Return the (X, Y) coordinate for the center point of the cell that contains the specified text.  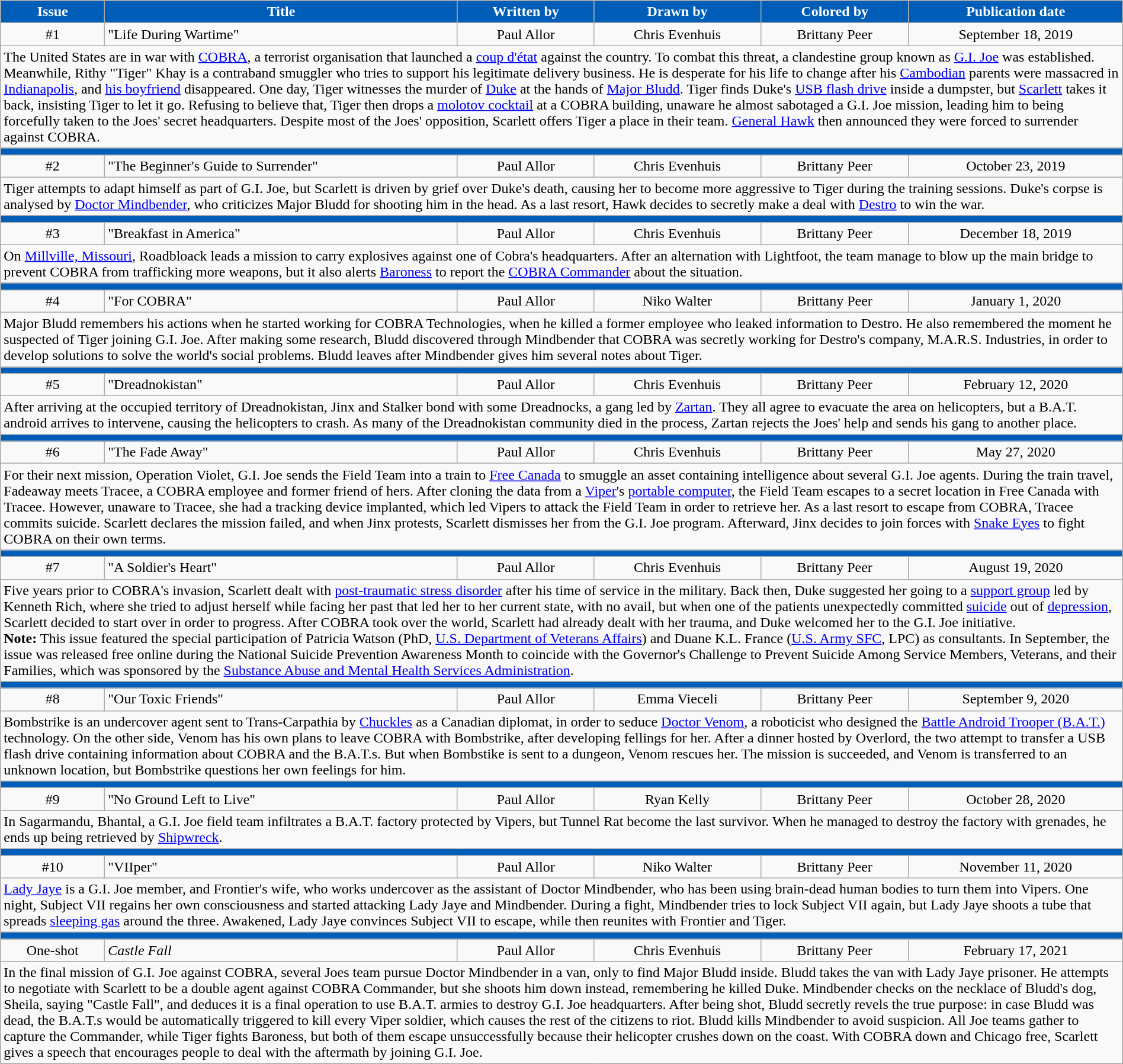
"Our Toxic Friends" (281, 699)
Castle Fall (281, 950)
May 27, 2020 (1015, 452)
February 17, 2021 (1015, 950)
Emma Vieceli (678, 699)
Issue (53, 12)
February 12, 2020 (1015, 385)
January 1, 2020 (1015, 301)
#5 (53, 385)
Drawn by (678, 12)
#3 (53, 233)
"A Soldier's Heart" (281, 568)
#9 (53, 799)
"The Fade Away" (281, 452)
"Dreadnokistan" (281, 385)
"The Beginner's Guide to Surrender" (281, 166)
#4 (53, 301)
"Breakfast in America" (281, 233)
Publication date (1015, 12)
Colored by (835, 12)
One-shot (53, 950)
September 18, 2019 (1015, 34)
Title (281, 12)
December 18, 2019 (1015, 233)
Ryan Kelly (678, 799)
"Life During Wartime" (281, 34)
September 9, 2020 (1015, 699)
Written by (526, 12)
November 11, 2020 (1015, 866)
August 19, 2020 (1015, 568)
"No Ground Left to Live" (281, 799)
October 23, 2019 (1015, 166)
October 28, 2020 (1015, 799)
#2 (53, 166)
"VIIper" (281, 866)
#8 (53, 699)
"For COBRA" (281, 301)
#7 (53, 568)
#6 (53, 452)
#1 (53, 34)
#10 (53, 866)
